Return the [x, y] coordinate for the center point of the cell that contains the specified text.  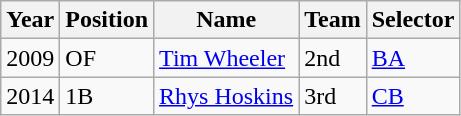
Year [30, 20]
2009 [30, 58]
Name [226, 20]
Selector [413, 20]
2nd [333, 58]
Rhys Hoskins [226, 96]
Tim Wheeler [226, 58]
CB [413, 96]
3rd [333, 96]
2014 [30, 96]
Team [333, 20]
OF [107, 58]
Position [107, 20]
BA [413, 58]
1B [107, 96]
